For the text-containing cell, return its midpoint in (x, y) coordinate format. 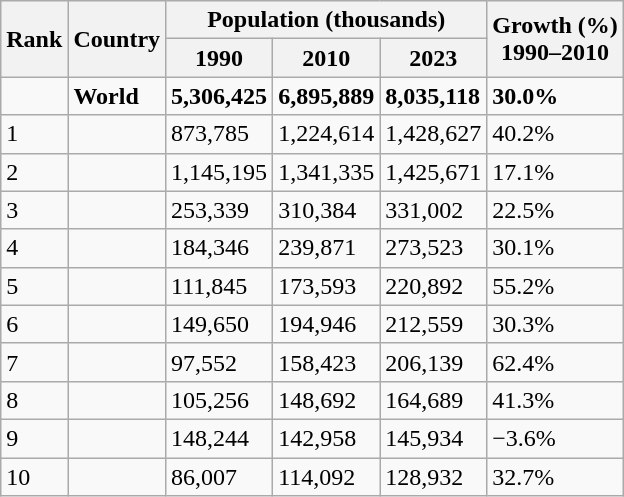
8,035,118 (434, 96)
6,895,889 (326, 96)
40.2% (556, 134)
149,650 (220, 324)
3 (34, 210)
4 (34, 248)
114,092 (326, 477)
873,785 (220, 134)
Population (thousands) (326, 20)
41.3% (556, 400)
17.1% (556, 172)
148,692 (326, 400)
212,559 (434, 324)
194,946 (326, 324)
253,339 (220, 210)
2010 (326, 58)
30.1% (556, 248)
97,552 (220, 362)
55.2% (556, 286)
−3.6% (556, 438)
7 (34, 362)
145,934 (434, 438)
2023 (434, 58)
8 (34, 400)
1,145,195 (220, 172)
1 (34, 134)
Growth (%)1990–2010 (556, 39)
32.7% (556, 477)
1,224,614 (326, 134)
22.5% (556, 210)
148,244 (220, 438)
105,256 (220, 400)
184,346 (220, 248)
9 (34, 438)
331,002 (434, 210)
6 (34, 324)
111,845 (220, 286)
164,689 (434, 400)
10 (34, 477)
Country (117, 39)
2 (34, 172)
World (117, 96)
239,871 (326, 248)
142,958 (326, 438)
206,139 (434, 362)
128,932 (434, 477)
1,341,335 (326, 172)
5 (34, 286)
30.3% (556, 324)
86,007 (220, 477)
30.0% (556, 96)
62.4% (556, 362)
220,892 (434, 286)
1,428,627 (434, 134)
1990 (220, 58)
273,523 (434, 248)
5,306,425 (220, 96)
310,384 (326, 210)
Rank (34, 39)
1,425,671 (434, 172)
173,593 (326, 286)
158,423 (326, 362)
